Locate the cell with the specified text and output its [X, Y] center coordinate. 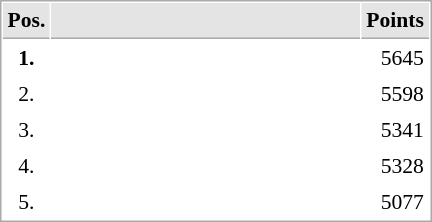
5645 [396, 57]
5598 [396, 93]
1. [26, 57]
5341 [396, 129]
5. [26, 201]
Points [396, 21]
2. [26, 93]
5077 [396, 201]
5328 [396, 165]
3. [26, 129]
Pos. [26, 21]
4. [26, 165]
